Scan for the cell matching the given text and deliver its [X, Y] coordinate at center. 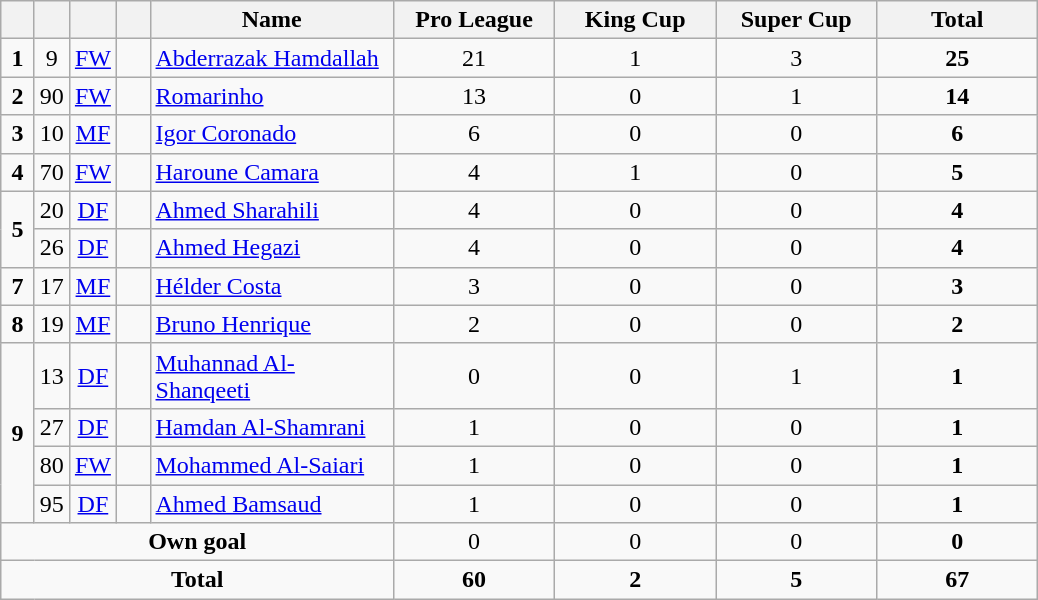
Ahmed Sharahili [272, 210]
21 [474, 58]
60 [474, 580]
Ahmed Bamsaud [272, 503]
25 [958, 58]
14 [958, 96]
Hamdan Al-Shamrani [272, 427]
Haroune Camara [272, 172]
Super Cup [796, 20]
Romarinho [272, 96]
Mohammed Al-Saiari [272, 465]
95 [52, 503]
Own goal [198, 542]
Ahmed Hegazi [272, 248]
Abderrazak Hamdallah [272, 58]
King Cup [636, 20]
Igor Coronado [272, 134]
Bruno Henrique [272, 324]
90 [52, 96]
10 [52, 134]
Hélder Costa [272, 286]
80 [52, 465]
Name [272, 20]
17 [52, 286]
20 [52, 210]
Pro League [474, 20]
Muhannad Al-Shanqeeti [272, 376]
19 [52, 324]
7 [18, 286]
67 [958, 580]
70 [52, 172]
26 [52, 248]
8 [18, 324]
27 [52, 427]
